Return the (X, Y) coordinate for the center point of the cell that contains the specified text.  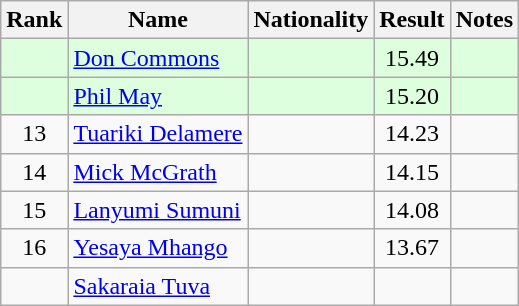
14.08 (412, 210)
Lanyumi Sumuni (158, 210)
15.49 (412, 58)
Tuariki Delamere (158, 134)
Sakaraia Tuva (158, 286)
Don Commons (158, 58)
15 (34, 210)
Name (158, 20)
Result (412, 20)
Mick McGrath (158, 172)
Nationality (311, 20)
13 (34, 134)
14 (34, 172)
Rank (34, 20)
13.67 (412, 248)
Yesaya Mhango (158, 248)
15.20 (412, 96)
14.15 (412, 172)
Notes (484, 20)
14.23 (412, 134)
16 (34, 248)
Phil May (158, 96)
